Return [X, Y] of the center of cell containing provided text 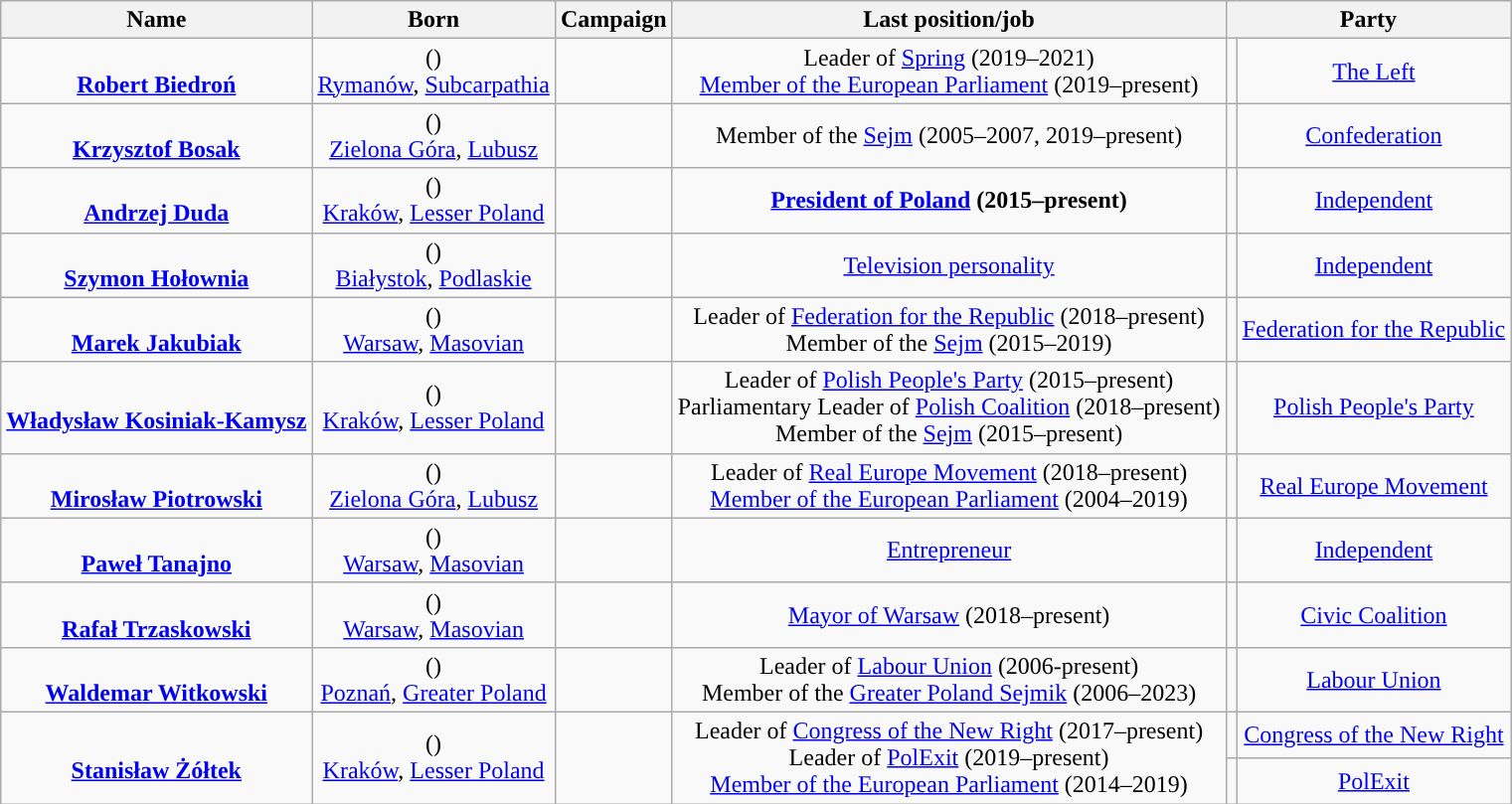
Federation for the Republic [1374, 330]
Congress of the New Right [1374, 734]
Civic Coalition [1374, 614]
Entrepreneur [948, 551]
()Poznań, Greater Poland [433, 680]
Last position/job [948, 20]
()Białystok, Podlaskie [433, 264]
Stanisław Żółtek [157, 757]
Paweł Tanajno [157, 551]
Born [433, 20]
Szymon Hołownia [157, 264]
PolExit [1374, 780]
Name [157, 20]
Mirosław Piotrowski [157, 485]
Waldemar Witkowski [157, 680]
Leader of Labour Union (2006-present)Member of the Greater Poland Sejmik (2006–2023) [948, 680]
Party [1368, 20]
Władysław Kosiniak-Kamysz [157, 407]
Real Europe Movement [1374, 485]
Mayor of Warsaw (2018–present) [948, 614]
Leader of Federation for the Republic (2018–present)Member of the Sejm (2015–2019) [948, 330]
Leader of Polish People's Party (2015–present)Parliamentary Leader of Polish Coalition (2018–present)Member of the Sejm (2015–present) [948, 407]
()Rymanów, Subcarpathia [433, 72]
Leader of Spring (2019–2021)Member of the European Parliament (2019–present) [948, 72]
Television personality [948, 264]
Labour Union [1374, 680]
President of Poland (2015–present) [948, 201]
Marek Jakubiak [157, 330]
Andrzej Duda [157, 201]
Leader of Real Europe Movement (2018–present)Member of the European Parliament (2004–2019) [948, 485]
Campaign [613, 20]
Polish People's Party [1374, 407]
Leader of Congress of the New Right (2017–present)Leader of PolExit (2019–present)Member of the European Parliament (2014–2019) [948, 757]
Krzysztof Bosak [157, 135]
Robert Biedroń [157, 72]
Member of the Sejm (2005–2007, 2019–present) [948, 135]
Confederation [1374, 135]
The Left [1374, 72]
Rafał Trzaskowski [157, 614]
